Determine the [X, Y] coordinate at the center of the cell enclosing the given text.  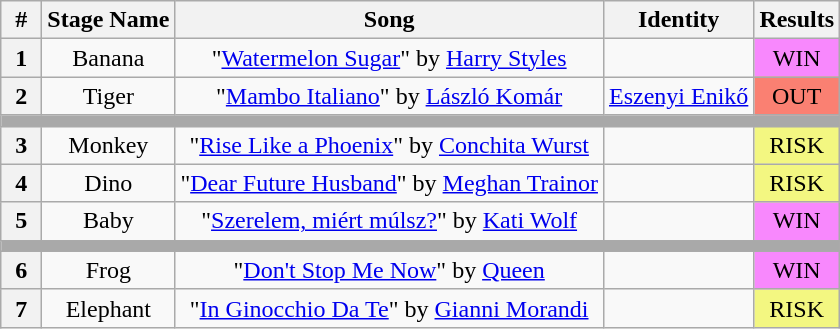
"Dear Future Husband" by Meghan Trainor [390, 183]
Results [797, 20]
Baby [108, 221]
"Rise Like a Phoenix" by Conchita Wurst [390, 145]
"Watermelon Sugar" by Harry Styles [390, 58]
3 [22, 145]
Dino [108, 183]
7 [22, 308]
"In Ginocchio Da Te" by Gianni Morandi [390, 308]
"Szerelem, miért múlsz?" by Kati Wolf [390, 221]
Banana [108, 58]
Tiger [108, 96]
1 [22, 58]
Identity [678, 20]
Eszenyi Enikő [678, 96]
Song [390, 20]
6 [22, 270]
Monkey [108, 145]
"Mambo Italiano" by László Komár [390, 96]
2 [22, 96]
"Don't Stop Me Now" by Queen [390, 270]
Stage Name [108, 20]
4 [22, 183]
# [22, 20]
OUT [797, 96]
5 [22, 221]
Frog [108, 270]
Elephant [108, 308]
